Return [X, Y] of the center of cell containing provided text 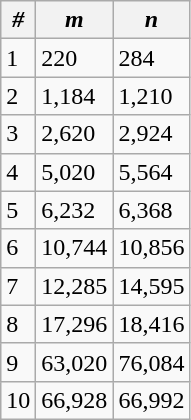
1,184 [74, 96]
3 [18, 134]
8 [18, 324]
2,924 [152, 134]
# [18, 20]
12,285 [74, 286]
1 [18, 58]
10,744 [74, 248]
m [74, 20]
n [152, 20]
4 [18, 172]
10,856 [152, 248]
6,368 [152, 210]
76,084 [152, 362]
17,296 [74, 324]
18,416 [152, 324]
14,595 [152, 286]
220 [74, 58]
66,992 [152, 400]
66,928 [74, 400]
2 [18, 96]
7 [18, 286]
5,020 [74, 172]
6,232 [74, 210]
63,020 [74, 362]
10 [18, 400]
1,210 [152, 96]
5,564 [152, 172]
5 [18, 210]
6 [18, 248]
2,620 [74, 134]
9 [18, 362]
284 [152, 58]
